Return [x, y] of the center of cell containing provided text 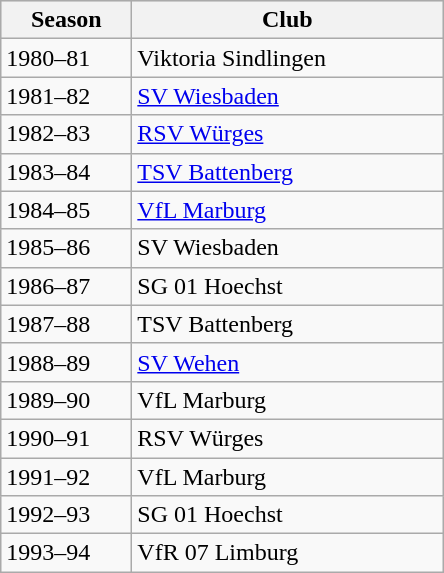
Club [288, 20]
1986–87 [66, 286]
Season [66, 20]
1991–92 [66, 477]
1982–83 [66, 134]
1992–93 [66, 515]
1993–94 [66, 553]
1989–90 [66, 400]
SV Wehen [288, 362]
1984–85 [66, 210]
1988–89 [66, 362]
Viktoria Sindlingen [288, 58]
1983–84 [66, 172]
1987–88 [66, 324]
1985–86 [66, 248]
1990–91 [66, 438]
1980–81 [66, 58]
VfR 07 Limburg [288, 553]
1981–82 [66, 96]
